Determine the [X, Y] coordinate at the center of the cell enclosing the given text.  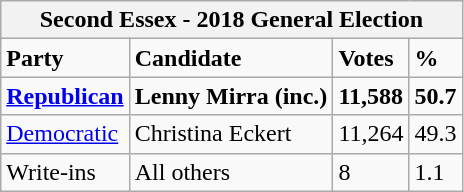
Candidate [231, 58]
Votes [371, 58]
% [436, 58]
Second Essex - 2018 General Election [232, 20]
11,264 [371, 134]
49.3 [436, 134]
50.7 [436, 96]
Republican [65, 96]
Democratic [65, 134]
8 [371, 172]
All others [231, 172]
Lenny Mirra (inc.) [231, 96]
Write-ins [65, 172]
Party [65, 58]
1.1 [436, 172]
11,588 [371, 96]
Christina Eckert [231, 134]
